Scan for the cell matching the given text and deliver its [X, Y] coordinate at center. 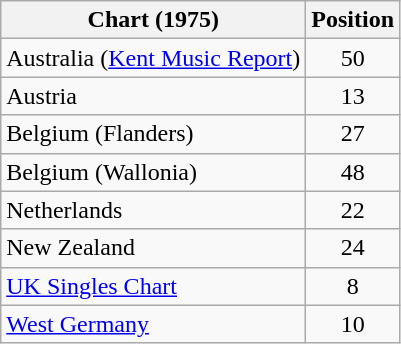
Belgium (Flanders) [154, 134]
27 [353, 134]
Australia (Kent Music Report) [154, 58]
New Zealand [154, 248]
Netherlands [154, 210]
Position [353, 20]
10 [353, 324]
22 [353, 210]
UK Singles Chart [154, 286]
24 [353, 248]
Belgium (Wallonia) [154, 172]
Austria [154, 96]
13 [353, 96]
Chart (1975) [154, 20]
50 [353, 58]
8 [353, 286]
48 [353, 172]
West Germany [154, 324]
